Find where the given text appears and provide that cell's center as [X, Y] coordinate. 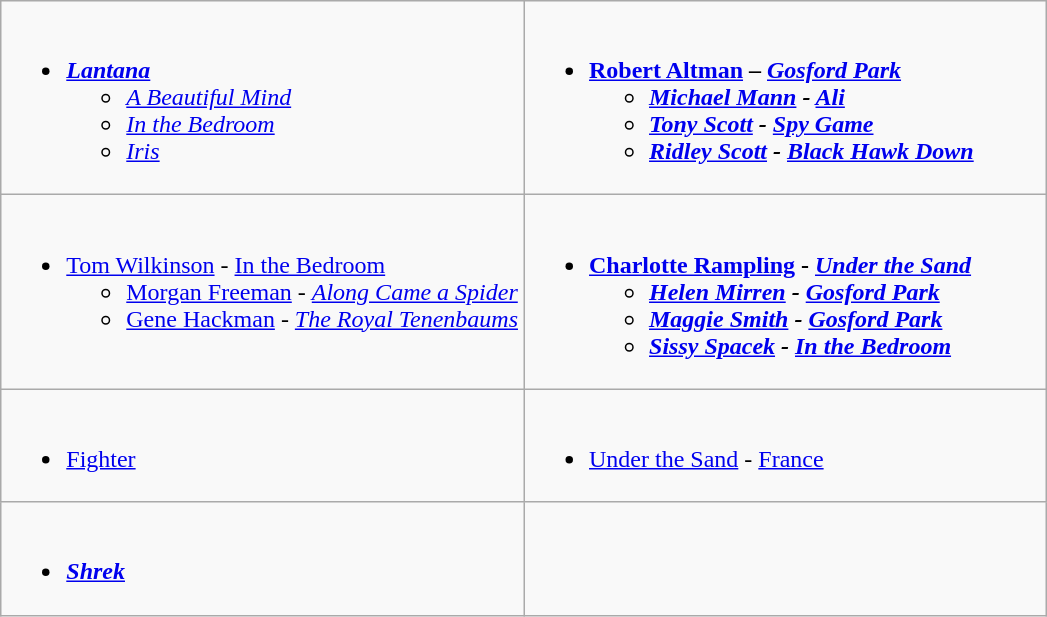
Robert Altman – Gosford ParkMichael Mann - AliTony Scott - Spy GameRidley Scott - Black Hawk Down [786, 98]
Fighter [262, 446]
LantanaA Beautiful MindIn the BedroomIris [262, 98]
Shrek [262, 558]
Tom Wilkinson - In the BedroomMorgan Freeman - Along Came a SpiderGene Hackman - The Royal Tenenbaums [262, 292]
Under the Sand - France [786, 446]
Charlotte Rampling - Under the SandHelen Mirren - Gosford ParkMaggie Smith - Gosford ParkSissy Spacek - In the Bedroom [786, 292]
